Locate the cell with the specified text and output its (X, Y) center coordinate. 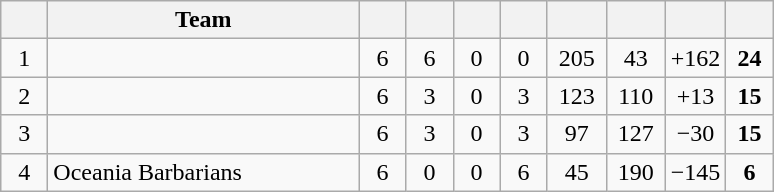
+162 (696, 58)
Team (204, 20)
45 (576, 172)
24 (750, 58)
−145 (696, 172)
97 (576, 134)
+13 (696, 96)
123 (576, 96)
2 (24, 96)
110 (636, 96)
4 (24, 172)
1 (24, 58)
190 (636, 172)
−30 (696, 134)
127 (636, 134)
205 (576, 58)
Oceania Barbarians (204, 172)
43 (636, 58)
